Scan for the cell matching the given text and deliver its (X, Y) coordinate at center. 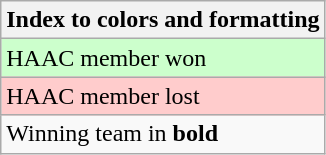
HAAC member lost (163, 96)
Index to colors and formatting (163, 20)
Winning team in bold (163, 134)
HAAC member won (163, 58)
